Extract the (x, y) coordinate from the center of the cell holding the provided text.  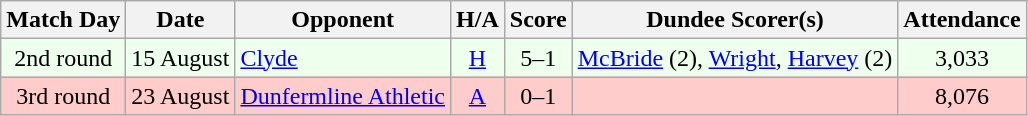
Clyde (343, 58)
Attendance (962, 20)
3,033 (962, 58)
H/A (478, 20)
H (478, 58)
23 August (180, 96)
3rd round (64, 96)
A (478, 96)
Dundee Scorer(s) (735, 20)
Dunfermline Athletic (343, 96)
8,076 (962, 96)
Score (538, 20)
5–1 (538, 58)
Opponent (343, 20)
2nd round (64, 58)
15 August (180, 58)
Date (180, 20)
McBride (2), Wright, Harvey (2) (735, 58)
0–1 (538, 96)
Match Day (64, 20)
